Detect which cell encompasses the target text, then output its [x, y] center coordinate. 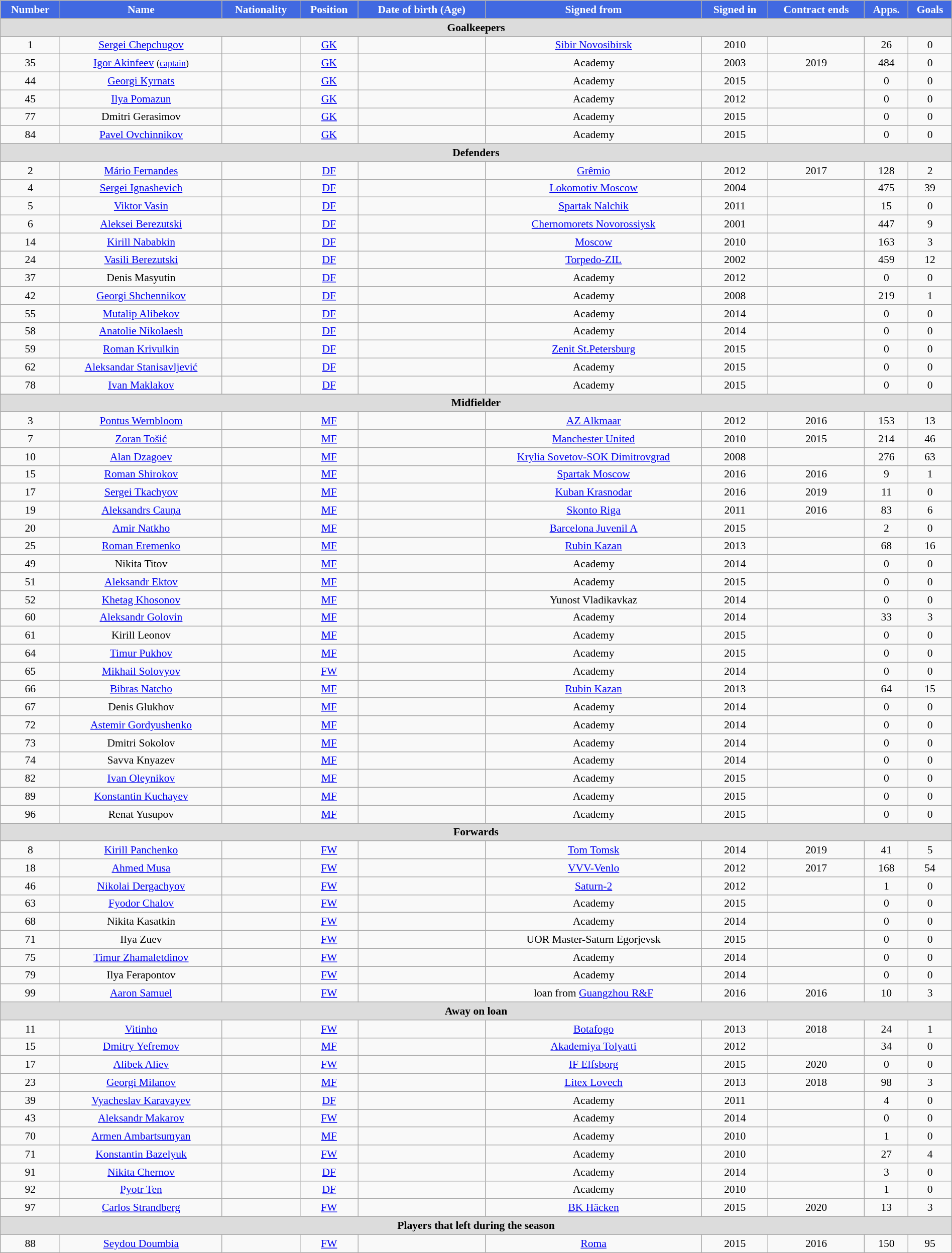
Pyotr Ten [141, 1190]
Aleksandar Stanisavljević [141, 367]
Mikhail Solovyov [141, 671]
Chernomorets Novorossiysk [593, 224]
Tom Tomsk [593, 850]
16 [930, 546]
Khetag Khosonov [141, 600]
35 [30, 63]
128 [887, 171]
Litex Lovech [593, 1083]
Nikita Titov [141, 564]
Kuban Krasnodar [593, 492]
VVV-Venlo [593, 868]
Alibek Aliev [141, 1065]
Nationality [261, 10]
7 [30, 439]
Akademiya Tolyatti [593, 1047]
Aleksandr Golovin [141, 617]
49 [30, 564]
Bibras Natcho [141, 689]
Aleksandrs Cauņa [141, 511]
33 [887, 617]
Viktor Vasin [141, 206]
Skonto Riga [593, 511]
Sergei Tkachyov [141, 492]
Timur Pukhov [141, 654]
Roman Krivulkin [141, 349]
Dmitry Yefremov [141, 1047]
Armen Ambartsumyan [141, 1137]
92 [30, 1190]
IF Elfsborg [593, 1065]
Georgi Kyrnats [141, 81]
Savva Knyazev [141, 761]
Timur Zhamaletdinov [141, 957]
26 [887, 45]
150 [887, 1243]
Renat Yusupov [141, 814]
Mutalip Alibekov [141, 314]
Away on loan [476, 1011]
44 [30, 81]
96 [30, 814]
97 [30, 1208]
77 [30, 117]
Number [30, 10]
88 [30, 1243]
459 [887, 260]
153 [887, 421]
91 [30, 1172]
14 [30, 242]
18 [30, 868]
276 [887, 457]
Saturn-2 [593, 886]
Roma [593, 1243]
Grêmio [593, 171]
Vasili Berezutski [141, 260]
Sergei Chepchugov [141, 45]
Zoran Tošić [141, 439]
55 [30, 314]
Kirill Leonov [141, 636]
Konstantin Bazelyuk [141, 1154]
Ivan Maklakov [141, 385]
73 [30, 743]
Igor Akinfeev (captain) [141, 63]
95 [930, 1243]
20 [30, 528]
Nikolai Dergachyov [141, 886]
Zenit St.Petersburg [593, 349]
Yunost Vladikavkaz [593, 600]
Kirill Panchenko [141, 850]
Signed in [735, 10]
Sergei Ignashevich [141, 188]
54 [930, 868]
Denis Glukhov [141, 707]
168 [887, 868]
AZ Alkmaar [593, 421]
Krylia Sovetov-SOK Dimitrovgrad [593, 457]
Signed from [593, 10]
Position [329, 10]
Spartak Nalchik [593, 206]
41 [887, 850]
Vitinho [141, 1029]
Botafogo [593, 1029]
Georgi Milanov [141, 1083]
2001 [735, 224]
Aaron Samuel [141, 993]
Ivan Oleynikov [141, 779]
78 [30, 385]
Alan Dzagoev [141, 457]
Fyodor Chalov [141, 904]
Barcelona Juvenil A [593, 528]
Players that left during the season [476, 1226]
58 [30, 331]
475 [887, 188]
219 [887, 296]
Manchester United [593, 439]
Amir Natkho [141, 528]
12 [930, 260]
Vyacheslav Karavayev [141, 1100]
Date of birth (Age) [422, 10]
67 [30, 707]
37 [30, 278]
Nikita Kasatkin [141, 922]
Roman Eremenko [141, 546]
BK Häcken [593, 1208]
Kirill Nababkin [141, 242]
214 [887, 439]
Apps. [887, 10]
Spartak Moscow [593, 474]
45 [30, 99]
Konstantin Kuchayev [141, 797]
89 [30, 797]
Carlos Strandberg [141, 1208]
Dmitri Gerasimov [141, 117]
Aleksei Berezutski [141, 224]
Goals [930, 10]
Sibir Novosibirsk [593, 45]
Ahmed Musa [141, 868]
74 [30, 761]
Dmitri Sokolov [141, 743]
Georgi Shchennikov [141, 296]
34 [887, 1047]
Lokomotiv Moscow [593, 188]
66 [30, 689]
99 [30, 993]
Contract ends [816, 10]
Ilya Zuev [141, 940]
Anatolie Nikolaesh [141, 331]
Pavel Ovchinnikov [141, 135]
Astemir Gordyushenko [141, 725]
Roman Shirokov [141, 474]
2004 [735, 188]
Aleksandr Ektov [141, 582]
65 [30, 671]
83 [887, 511]
75 [30, 957]
Seydou Doumbia [141, 1243]
484 [887, 63]
98 [887, 1083]
Goalkeepers [476, 28]
42 [30, 296]
Name [141, 10]
2003 [735, 63]
84 [30, 135]
23 [30, 1083]
Aleksandr Makarov [141, 1118]
Ilya Pomazun [141, 99]
60 [30, 617]
Forwards [476, 832]
Ilya Ferapontov [141, 975]
loan from Guangzhou R&F [593, 993]
8 [30, 850]
Nikita Chernov [141, 1172]
82 [30, 779]
51 [30, 582]
Defenders [476, 153]
79 [30, 975]
UOR Master-Saturn Egorjevsk [593, 940]
25 [30, 546]
70 [30, 1137]
447 [887, 224]
62 [30, 367]
72 [30, 725]
Denis Masyutin [141, 278]
19 [30, 511]
Torpedo-ZIL [593, 260]
Mário Fernandes [141, 171]
61 [30, 636]
27 [887, 1154]
Moscow [593, 242]
Midfielder [476, 403]
52 [30, 600]
2002 [735, 260]
Pontus Wernbloom [141, 421]
43 [30, 1118]
163 [887, 242]
59 [30, 349]
